Identify which cell holds the provided text, then report its (x, y) central coordinate. 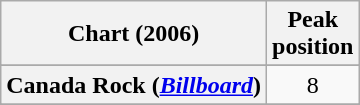
Chart (2006) (134, 34)
Canada Rock (Billboard) (134, 85)
Peakposition (313, 34)
8 (313, 85)
